Pinpoint the cell where the given text exists, returning its [X, Y] midpoint coordinate. 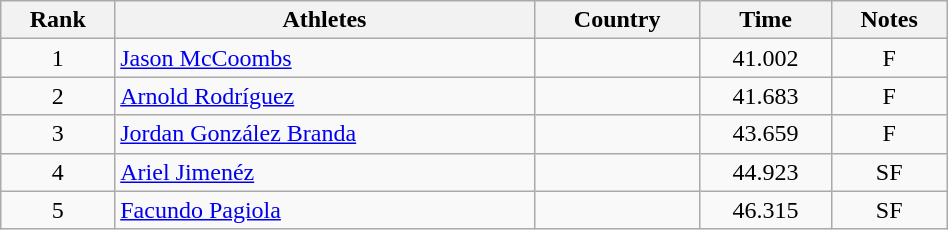
43.659 [766, 134]
Jordan González Branda [324, 134]
3 [58, 134]
Athletes [324, 20]
Arnold Rodríguez [324, 96]
Jason McCoombs [324, 58]
Notes [889, 20]
2 [58, 96]
44.923 [766, 172]
Ariel Jimenéz [324, 172]
41.002 [766, 58]
5 [58, 210]
41.683 [766, 96]
1 [58, 58]
4 [58, 172]
Facundo Pagiola [324, 210]
Rank [58, 20]
Country [617, 20]
Time [766, 20]
46.315 [766, 210]
